Scan for the cell matching the given text and deliver its [X, Y] coordinate at center. 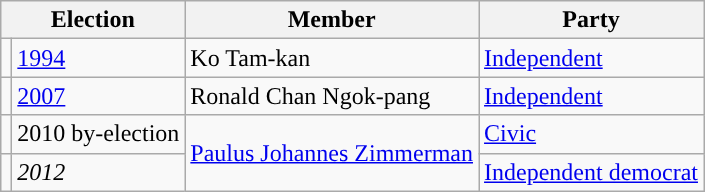
2010 by-election [98, 134]
1994 [98, 58]
2012 [98, 172]
Election [93, 20]
Ronald Chan Ngok-pang [332, 96]
Civic [592, 134]
Party [592, 20]
Paulus Johannes Zimmerman [332, 153]
Independent democrat [592, 172]
Ko Tam-kan [332, 58]
Member [332, 20]
2007 [98, 96]
